For the text-containing cell, return its midpoint in (X, Y) coordinate format. 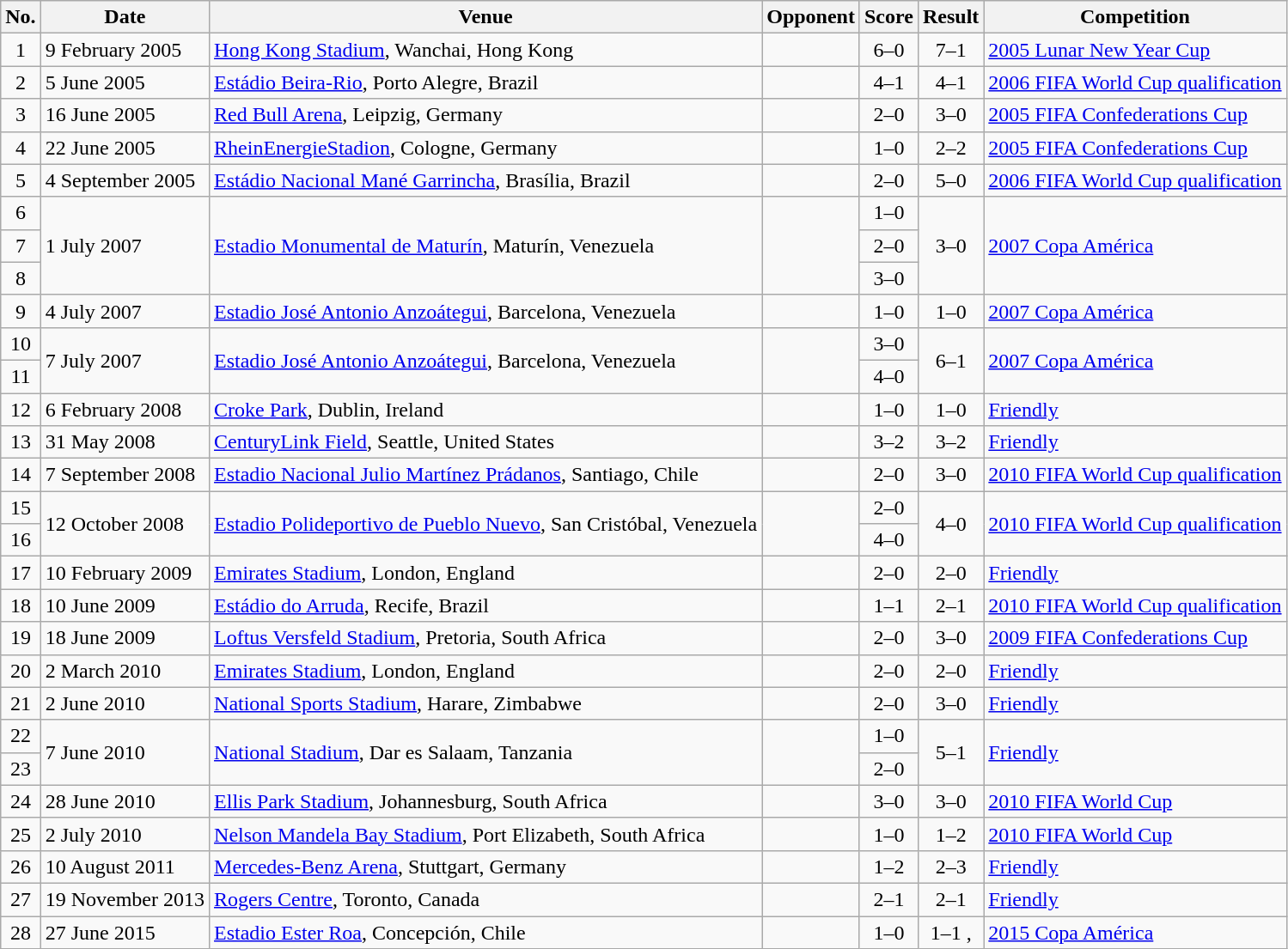
Loftus Versfeld Stadium, Pretoria, South Africa (486, 638)
Opponent (811, 17)
Score (888, 17)
4 (21, 148)
Ellis Park Stadium, Johannesburg, South Africa (486, 801)
2 March 2010 (125, 671)
17 (21, 573)
2009 FIFA Confederations Cup (1135, 638)
20 (21, 671)
10 February 2009 (125, 573)
2 (21, 82)
6–0 (888, 50)
22 June 2005 (125, 148)
CenturyLink Field, Seattle, United States (486, 442)
Rogers Centre, Toronto, Canada (486, 899)
Hong Kong Stadium, Wanchai, Hong Kong (486, 50)
24 (21, 801)
18 (21, 605)
4 September 2005 (125, 180)
6–1 (950, 360)
2 June 2010 (125, 703)
28 (21, 932)
27 (21, 899)
19 (21, 638)
Estadio Monumental de Maturín, Maturín, Venezuela (486, 246)
13 (21, 442)
6 February 2008 (125, 410)
Estádio Nacional Mané Garrincha, Brasília, Brazil (486, 180)
2–2 (950, 148)
Venue (486, 17)
Estadio Nacional Julio Martínez Prádanos, Santiago, Chile (486, 475)
Estadio Polideportivo de Pueblo Nuevo, San Cristóbal, Venezuela (486, 524)
Estádio do Arruda, Recife, Brazil (486, 605)
2005 Lunar New Year Cup (1135, 50)
1 July 2007 (125, 246)
5 June 2005 (125, 82)
10 June 2009 (125, 605)
19 November 2013 (125, 899)
16 June 2005 (125, 115)
Croke Park, Dublin, Ireland (486, 410)
21 (21, 703)
16 (21, 540)
3 (21, 115)
26 (21, 867)
7 June 2010 (125, 752)
1–1 (888, 605)
Competition (1135, 17)
25 (21, 834)
Red Bull Arena, Leipzig, Germany (486, 115)
2015 Copa América (1135, 932)
National Stadium, Dar es Salaam, Tanzania (486, 752)
10 August 2011 (125, 867)
7 September 2008 (125, 475)
7 July 2007 (125, 360)
Estádio Beira-Rio, Porto Alegre, Brazil (486, 82)
7–1 (950, 50)
Result (950, 17)
1–1 , (950, 932)
12 October 2008 (125, 524)
RheinEnergieStadion, Cologne, Germany (486, 148)
Estadio Ester Roa, Concepción, Chile (486, 932)
4 July 2007 (125, 311)
6 (21, 213)
22 (21, 736)
14 (21, 475)
2 July 2010 (125, 834)
5 (21, 180)
5–0 (950, 180)
Date (125, 17)
11 (21, 376)
1 (21, 50)
Mercedes-Benz Arena, Stuttgart, Germany (486, 867)
8 (21, 278)
2–3 (950, 867)
5–1 (950, 752)
9 February 2005 (125, 50)
23 (21, 769)
7 (21, 246)
10 (21, 344)
12 (21, 410)
31 May 2008 (125, 442)
National Sports Stadium, Harare, Zimbabwe (486, 703)
18 June 2009 (125, 638)
28 June 2010 (125, 801)
9 (21, 311)
No. (21, 17)
27 June 2015 (125, 932)
Nelson Mandela Bay Stadium, Port Elizabeth, South Africa (486, 834)
15 (21, 508)
